Identify which cell holds the provided text, then report its (X, Y) central coordinate. 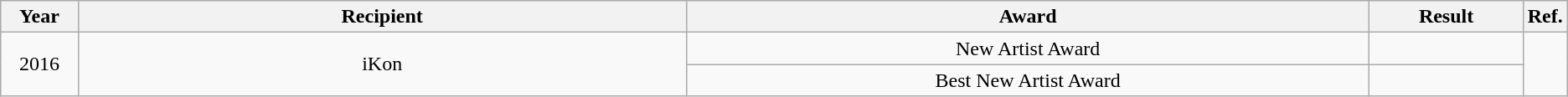
Ref. (1545, 17)
Year (39, 17)
New Artist Award (1028, 48)
Recipient (382, 17)
iKon (382, 64)
2016 (39, 64)
Best New Artist Award (1028, 80)
Award (1028, 17)
Result (1446, 17)
